Determine the (X, Y) coordinate at the center of the cell enclosing the given text.  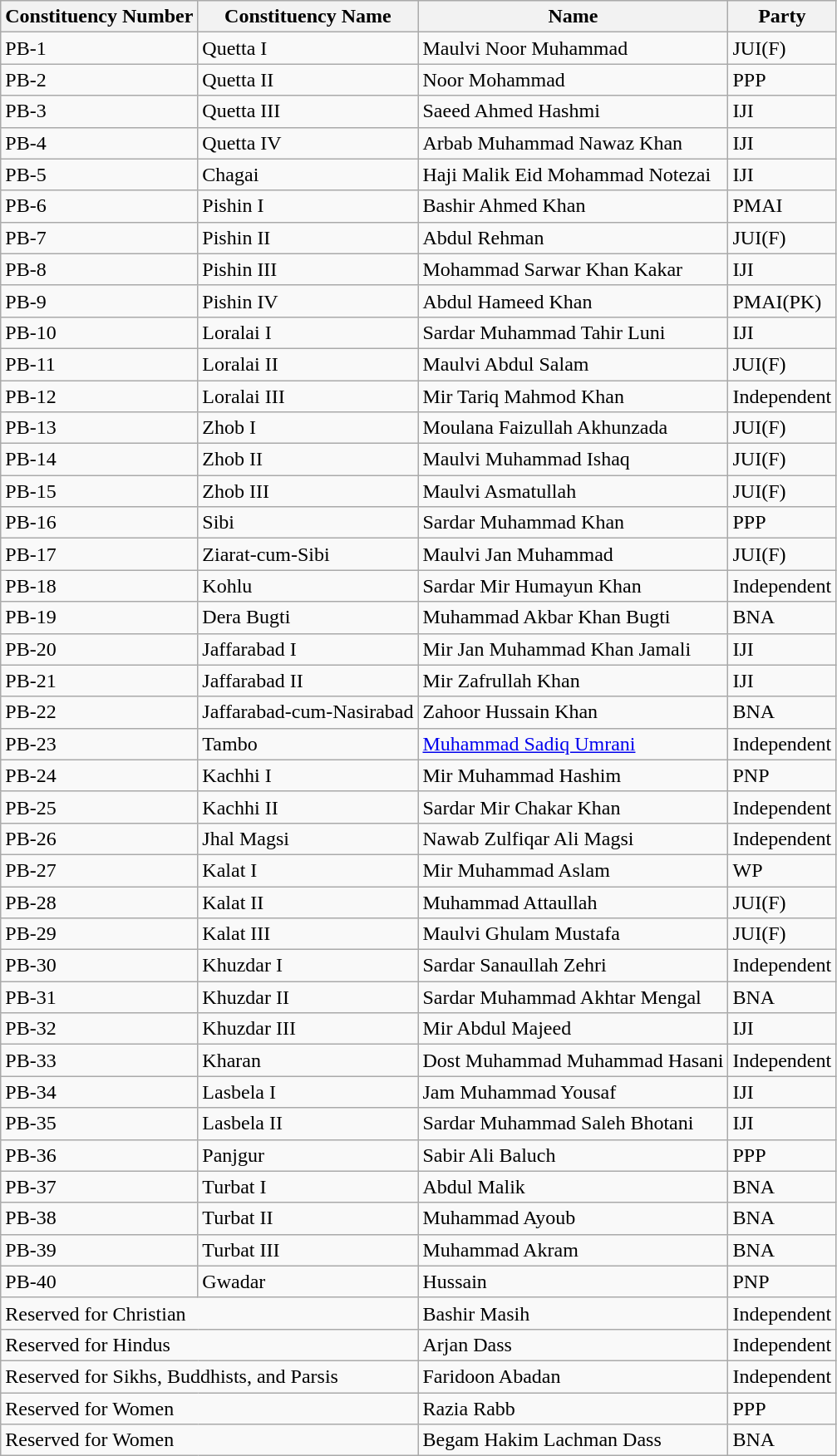
Zhob I (308, 428)
Quetta III (308, 111)
PB-21 (100, 681)
Panjgur (308, 1155)
Faridoon Abadan (574, 1376)
PB-40 (100, 1281)
Khuzdar I (308, 966)
Maulvi Jan Muhammad (574, 554)
PB-27 (100, 870)
Muhammad Akbar Khan Bugti (574, 617)
PB-11 (100, 364)
Reserved for Sikhs, Buddhists, and Parsis (209, 1376)
Haji Malik Eid Mohammad Notezai (574, 175)
Maulvi Abdul Salam (574, 364)
Constituency Number (100, 17)
PB-8 (100, 269)
Jam Muhammad Yousaf (574, 1092)
PB-23 (100, 744)
Ziarat-cum-Sibi (308, 554)
PB-9 (100, 301)
Pishin II (308, 238)
Begam Hakim Lachman Dass (574, 1440)
Bashir Ahmed Khan (574, 206)
Quetta I (308, 48)
Mir Zafrullah Khan (574, 681)
Khuzdar III (308, 1029)
Gwadar (308, 1281)
Sardar Muhammad Tahir Luni (574, 332)
Razia Rabb (574, 1409)
Constituency Name (308, 17)
Turbat III (308, 1250)
Mir Muhammad Aslam (574, 870)
Mohammad Sarwar Khan Kakar (574, 269)
PB-14 (100, 460)
Kalat III (308, 934)
Mir Abdul Majeed (574, 1029)
Abdul Malik (574, 1187)
Jhal Magsi (308, 839)
PB-26 (100, 839)
Loralai III (308, 396)
PB-3 (100, 111)
Party (782, 17)
Arbab Muhammad Nawaz Khan (574, 143)
Loralai II (308, 364)
PB-24 (100, 775)
Quetta IV (308, 143)
PB-5 (100, 175)
Kharan (308, 1060)
Jaffarabad-cum-Nasirabad (308, 712)
PB-31 (100, 997)
Nawab Zulfiqar Ali Magsi (574, 839)
Sibi (308, 523)
Pishin I (308, 206)
Maulvi Ghulam Mustafa (574, 934)
PB-18 (100, 586)
PB-33 (100, 1060)
PB-15 (100, 491)
PB-32 (100, 1029)
Turbat II (308, 1218)
Pishin III (308, 269)
Mir Muhammad Hashim (574, 775)
PB-2 (100, 80)
Kalat I (308, 870)
Sabir Ali Baluch (574, 1155)
Reserved for Christian (209, 1313)
PB-28 (100, 902)
Kachhi II (308, 807)
PB-34 (100, 1092)
Zhob III (308, 491)
Bashir Masih (574, 1313)
Saeed Ahmed Hashmi (574, 111)
Abdul Hameed Khan (574, 301)
PB-20 (100, 649)
PB-10 (100, 332)
Dost Muhammad Muhammad Hasani (574, 1060)
PMAI(PK) (782, 301)
Quetta II (308, 80)
Hussain (574, 1281)
PB-36 (100, 1155)
PB-12 (100, 396)
Loralai I (308, 332)
PB-13 (100, 428)
Maulvi Noor Muhammad (574, 48)
Zahoor Hussain Khan (574, 712)
PB-37 (100, 1187)
PB-4 (100, 143)
Lasbela I (308, 1092)
PB-17 (100, 554)
Muhammad Ayoub (574, 1218)
PMAI (782, 206)
Reserved for Hindus (209, 1345)
Muhammad Akram (574, 1250)
PB-7 (100, 238)
Muhammad Sadiq Umrani (574, 744)
Turbat I (308, 1187)
Dera Bugti (308, 617)
Kohlu (308, 586)
Jaffarabad I (308, 649)
Sardar Muhammad Saleh Bhotani (574, 1124)
Mir Jan Muhammad Khan Jamali (574, 649)
Lasbela II (308, 1124)
Zhob II (308, 460)
PB-35 (100, 1124)
Muhammad Attaullah (574, 902)
PB-25 (100, 807)
Jaffarabad II (308, 681)
PB-29 (100, 934)
Khuzdar II (308, 997)
Mir Tariq Mahmod Khan (574, 396)
PB-22 (100, 712)
PB-1 (100, 48)
WP (782, 870)
Kalat II (308, 902)
Chagai (308, 175)
Noor Mohammad (574, 80)
PB-6 (100, 206)
PB-19 (100, 617)
Tambo (308, 744)
Sardar Mir Humayun Khan (574, 586)
PB-39 (100, 1250)
Sardar Sanaullah Zehri (574, 966)
Abdul Rehman (574, 238)
PB-30 (100, 966)
Sardar Muhammad Khan (574, 523)
Pishin IV (308, 301)
PB-38 (100, 1218)
PB-16 (100, 523)
Maulvi Asmatullah (574, 491)
Arjan Dass (574, 1345)
Sardar Mir Chakar Khan (574, 807)
Sardar Muhammad Akhtar Mengal (574, 997)
Maulvi Muhammad Ishaq (574, 460)
Kachhi I (308, 775)
Name (574, 17)
Moulana Faizullah Akhunzada (574, 428)
